Scan for the cell matching the given text and deliver its (x, y) coordinate at center. 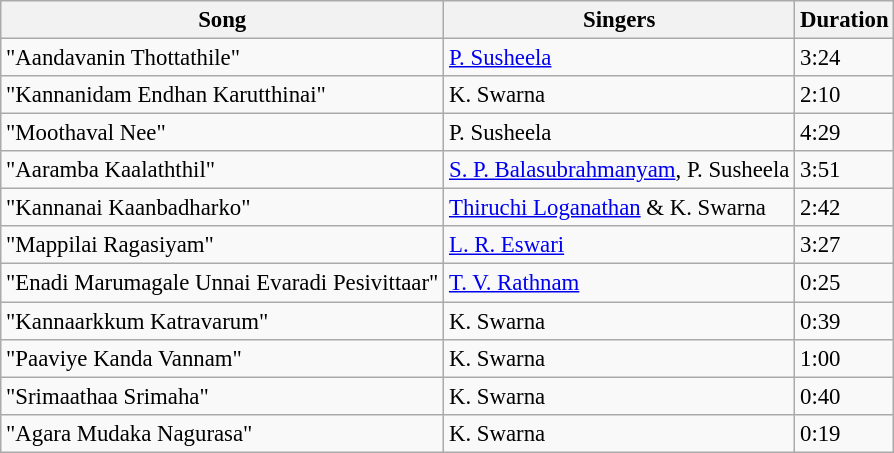
0:19 (844, 433)
"Enadi Marumagale Unnai Evaradi Pesivittaar" (222, 283)
3:27 (844, 245)
0:25 (844, 283)
"Agara Mudaka Nagurasa" (222, 433)
"Mappilai Ragasiyam" (222, 245)
2:42 (844, 208)
Thiruchi Loganathan & K. Swarna (620, 208)
"Kannanidam Endhan Karutthinai" (222, 95)
T. V. Rathnam (620, 283)
"Kannaarkkum Katravarum" (222, 321)
Singers (620, 20)
0:40 (844, 396)
1:00 (844, 358)
Song (222, 20)
4:29 (844, 133)
0:39 (844, 321)
"Kannanai Kaanbadharko" (222, 208)
"Aandavanin Thottathile" (222, 58)
S. P. Balasubrahmanyam, P. Susheela (620, 170)
Duration (844, 20)
"Moothaval Nee" (222, 133)
3:24 (844, 58)
3:51 (844, 170)
2:10 (844, 95)
"Paaviye Kanda Vannam" (222, 358)
"Aaramba Kaalaththil" (222, 170)
"Srimaathaa Srimaha" (222, 396)
L. R. Eswari (620, 245)
